For the text-containing cell, return its midpoint in (X, Y) coordinate format. 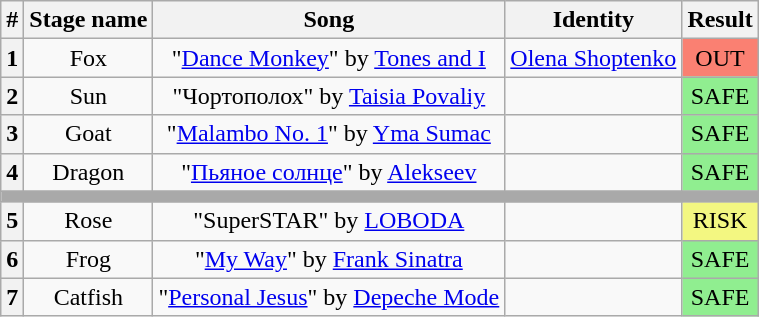
Result (720, 20)
Identity (594, 20)
Sun (88, 96)
5 (12, 221)
"Malambo No. 1" by Yma Sumac (329, 134)
Rose (88, 221)
"Чортополох" by Taisia Povaliy (329, 96)
OUT (720, 58)
Stage name (88, 20)
2 (12, 96)
"Personal Jesus" by Depeche Mode (329, 297)
1 (12, 58)
3 (12, 134)
"SuperSTAR" by LOBODA (329, 221)
"Пьяное солнце" by Alekseev (329, 172)
Olena Shoptenko (594, 58)
RISK (720, 221)
Fox (88, 58)
# (12, 20)
Goat (88, 134)
Catfish (88, 297)
Song (329, 20)
Dragon (88, 172)
4 (12, 172)
Frog (88, 259)
7 (12, 297)
"Dance Monkey" by Tones and I (329, 58)
6 (12, 259)
"My Way" by Frank Sinatra (329, 259)
